Scan for the cell matching the given text and deliver its [X, Y] coordinate at center. 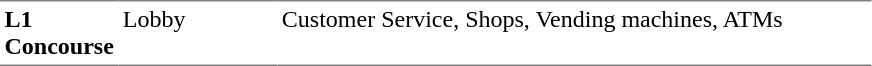
Customer Service, Shops, Vending machines, ATMs [574, 33]
Lobby [198, 33]
L1Concourse [59, 33]
